Pinpoint the cell where the given text exists, returning its [x, y] midpoint coordinate. 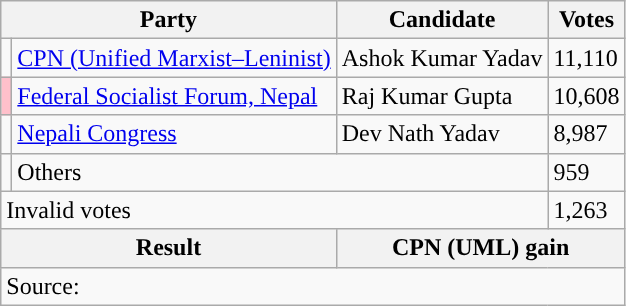
11,110 [586, 58]
Federal Socialist Forum, Nepal [174, 96]
Dev Nath Yadav [442, 134]
Invalid votes [274, 210]
Ashok Kumar Yadav [442, 58]
Source: [313, 286]
Others [280, 172]
959 [586, 172]
Result [168, 248]
Candidate [442, 20]
8,987 [586, 134]
CPN (UML) gain [480, 248]
CPN (Unified Marxist–Leninist) [174, 58]
Votes [586, 20]
Party [168, 20]
1,263 [586, 210]
10,608 [586, 96]
Raj Kumar Gupta [442, 96]
Nepali Congress [174, 134]
